Return [X, Y] of the center of cell containing provided text 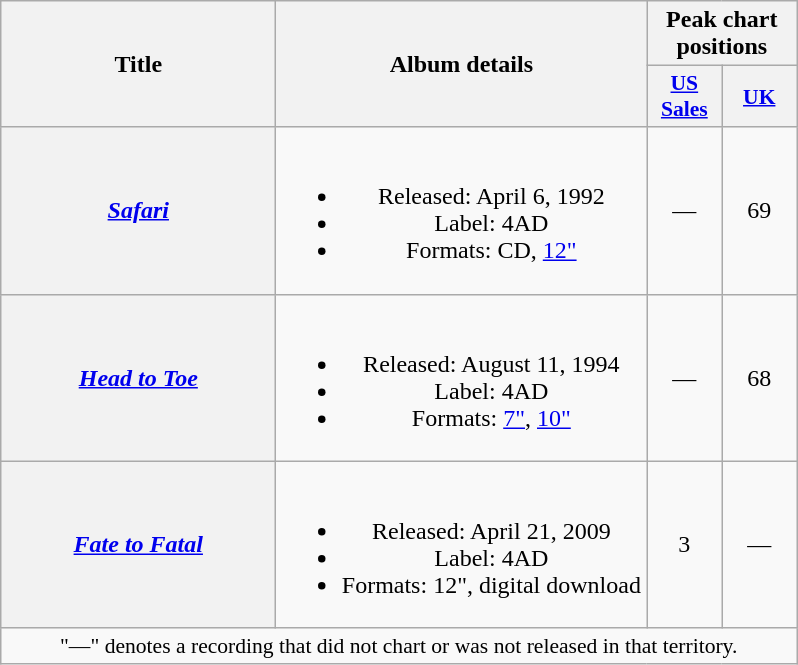
Head to Toe [138, 378]
Released: April 6, 1992Label: 4ADFormats: CD, 12" [462, 210]
69 [760, 210]
68 [760, 378]
Released: August 11, 1994Label: 4ADFormats: 7", 10" [462, 378]
Peak chart positions [722, 34]
Album details [462, 64]
Safari [138, 210]
3 [684, 544]
Fate to Fatal [138, 544]
Title [138, 64]
UK [760, 96]
USSales [684, 96]
"—" denotes a recording that did not chart or was not released in that territory. [399, 646]
Released: April 21, 2009Label: 4ADFormats: 12", digital download [462, 544]
